Return (x, y) of the center of cell containing provided text 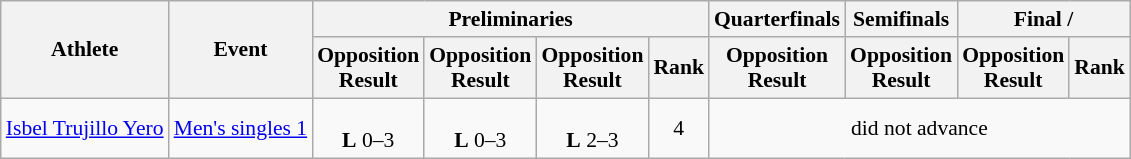
Final / (1044, 19)
Semifinals (901, 19)
L 2–3 (592, 128)
Quarterfinals (777, 19)
4 (678, 128)
Athlete (85, 50)
Event (241, 50)
Preliminaries (510, 19)
Men's singles 1 (241, 128)
did not advance (920, 128)
Isbel Trujillo Yero (85, 128)
